Output the (x, y) coordinate of the center of the cell containing the given text.  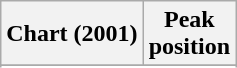
Chart (2001) (72, 34)
Peak position (189, 34)
